Capture the cell that displays the provided text and extract its (X, Y) central coordinate. 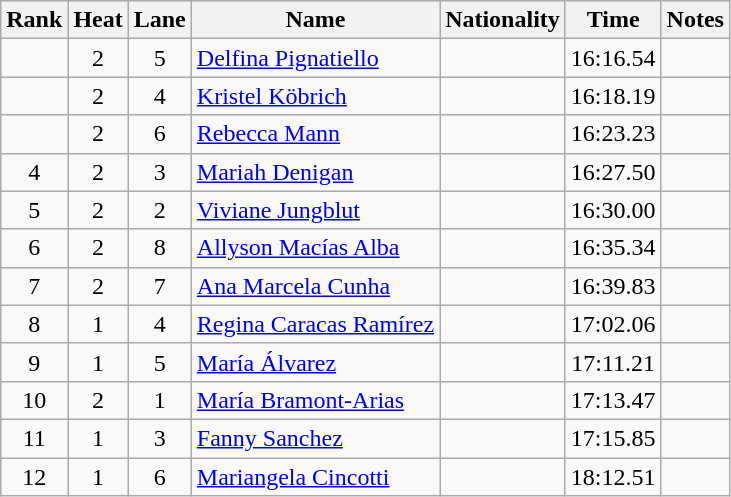
16:16.54 (613, 58)
Nationality (503, 20)
Mariangela Cincotti (315, 477)
Regina Caracas Ramírez (315, 324)
María Álvarez (315, 362)
17:13.47 (613, 400)
16:39.83 (613, 286)
17:15.85 (613, 438)
Rebecca Mann (315, 134)
Allyson Macías Alba (315, 248)
Lane (160, 20)
10 (34, 400)
16:35.34 (613, 248)
Heat (98, 20)
Mariah Denigan (315, 172)
Delfina Pignatiello (315, 58)
Viviane Jungblut (315, 210)
9 (34, 362)
16:23.23 (613, 134)
12 (34, 477)
Rank (34, 20)
11 (34, 438)
17:02.06 (613, 324)
Fanny Sanchez (315, 438)
María Bramont-Arias (315, 400)
16:27.50 (613, 172)
Name (315, 20)
16:30.00 (613, 210)
Notes (695, 20)
18:12.51 (613, 477)
17:11.21 (613, 362)
Kristel Köbrich (315, 96)
Ana Marcela Cunha (315, 286)
Time (613, 20)
16:18.19 (613, 96)
